Determine the (X, Y) coordinate at the center of the cell enclosing the given text.  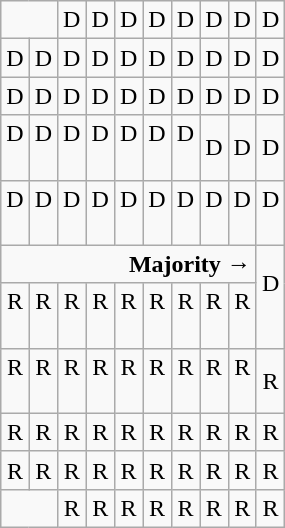
Majority → (129, 264)
